Determine the (x, y) coordinate at the center of the cell enclosing the given text.  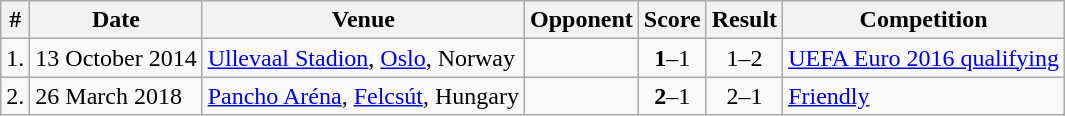
2. (16, 96)
UEFA Euro 2016 qualifying (924, 58)
Venue (363, 20)
Score (672, 20)
Date (116, 20)
13 October 2014 (116, 58)
1. (16, 58)
Competition (924, 20)
Ullevaal Stadion, Oslo, Norway (363, 58)
Pancho Aréna, Felcsút, Hungary (363, 96)
# (16, 20)
Result (744, 20)
Opponent (582, 20)
1–2 (744, 58)
Friendly (924, 96)
26 March 2018 (116, 96)
1–1 (672, 58)
